Determine the [x, y] coordinate at the center of the cell enclosing the given text.  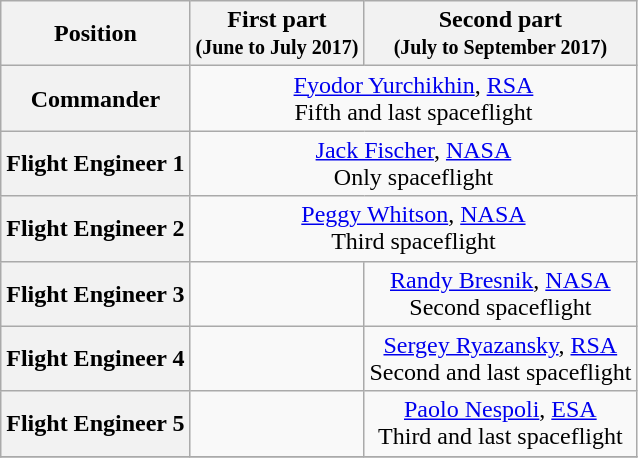
Fyodor Yurchikhin, RSAFifth and last spaceflight [414, 98]
Peggy Whitson, NASAThird spaceflight [414, 228]
Randy Bresnik, NASASecond spaceflight [500, 294]
Flight Engineer 4 [96, 358]
Jack Fischer, NASAOnly spaceflight [414, 164]
Commander [96, 98]
Flight Engineer 3 [96, 294]
Sergey Ryazansky, RSASecond and last spaceflight [500, 358]
Flight Engineer 2 [96, 228]
Flight Engineer 1 [96, 164]
Paolo Nespoli, ESAThird and last spaceflight [500, 424]
Flight Engineer 5 [96, 424]
First part(June to July 2017) [277, 34]
Position [96, 34]
Second part(July to September 2017) [500, 34]
